From the cell containing the given text, extract its center point as [X, Y] coordinate. 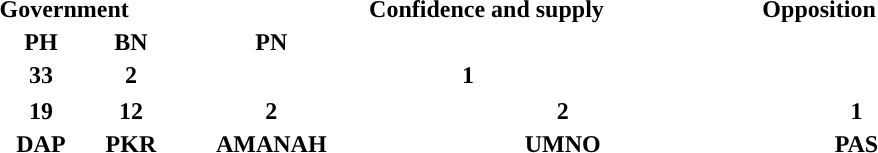
BN [131, 42]
PN [272, 42]
12 [131, 111]
1 [468, 75]
